Return the [x, y] coordinate for the center point of the cell that contains the specified text.  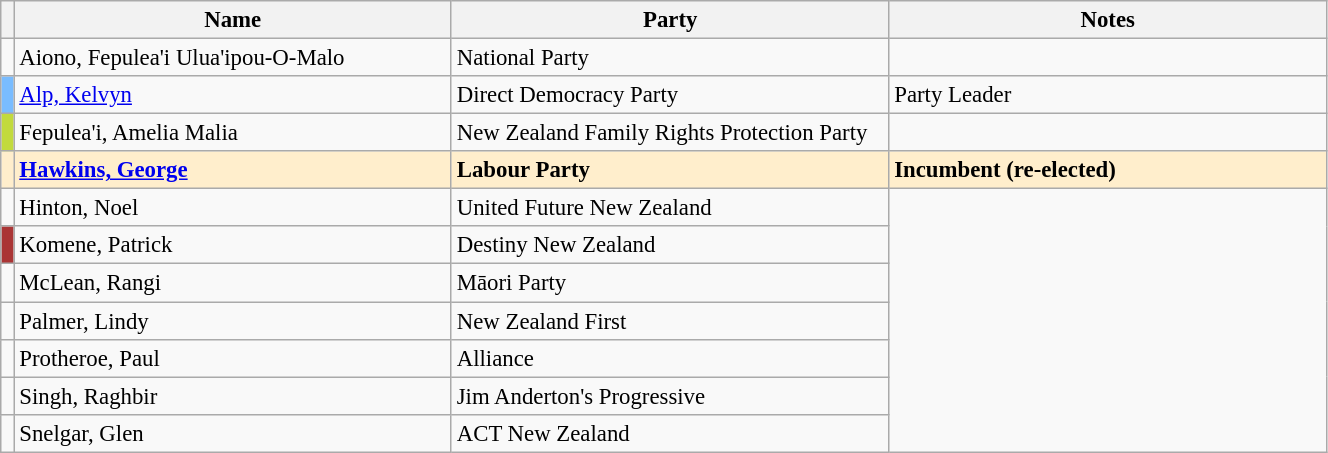
ACT New Zealand [670, 433]
Direct Democracy Party [670, 95]
Party Leader [1108, 95]
McLean, Rangi [232, 283]
Palmer, Lindy [232, 321]
Hawkins, George [232, 170]
Notes [1108, 20]
Alp, Kelvyn [232, 95]
Protheroe, Paul [232, 358]
Party [670, 20]
Jim Anderton's Progressive [670, 396]
Snelgar, Glen [232, 433]
Māori Party [670, 283]
Komene, Patrick [232, 245]
Singh, Raghbir [232, 396]
New Zealand First [670, 321]
Destiny New Zealand [670, 245]
United Future New Zealand [670, 208]
Alliance [670, 358]
Hinton, Noel [232, 208]
New Zealand Family Rights Protection Party [670, 133]
Name [232, 20]
National Party [670, 58]
Labour Party [670, 170]
Incumbent (re-elected) [1108, 170]
Fepulea'i, Amelia Malia [232, 133]
Aiono, Fepulea'i Ulua'ipou-O-Malo [232, 58]
